Locate the cell with the specified text and output its (X, Y) center coordinate. 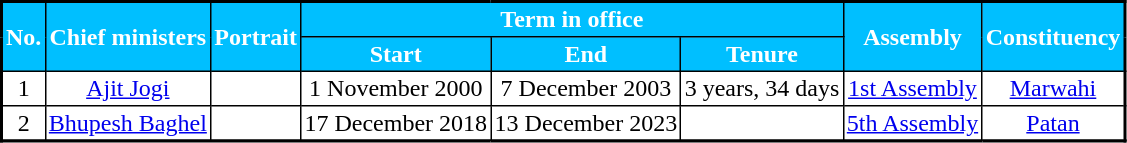
End (586, 54)
Assembly (912, 37)
Marwahi (1054, 88)
17 December 2018 (396, 123)
Chief ministers (128, 37)
Ajit Jogi (128, 88)
2 (24, 123)
Term in office (572, 20)
5th Assembly (912, 123)
1st Assembly (912, 88)
Bhupesh Baghel (128, 123)
1 (24, 88)
Patan (1054, 123)
Portrait (256, 37)
Start (396, 54)
3 years, 34 days (762, 88)
1 November 2000 (396, 88)
Constituency (1054, 37)
Tenure (762, 54)
No. (24, 37)
7 December 2003 (586, 88)
13 December 2023 (586, 123)
